Determine the (X, Y) coordinate at the center of the cell enclosing the given text.  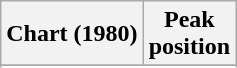
Peakposition (189, 34)
Chart (1980) (72, 34)
